Search for the cell housing the specified text and yield its (X, Y) center coordinate. 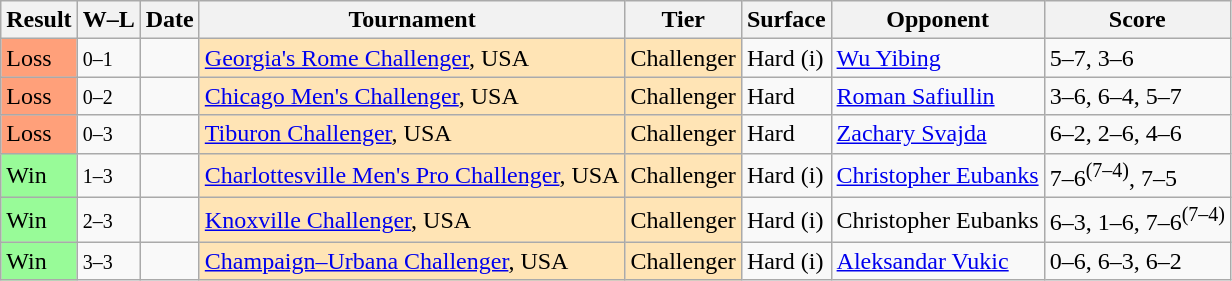
Tiburon Challenger, USA (412, 134)
0–2 (108, 96)
Result (39, 20)
Aleksandar Vukic (938, 261)
Georgia's Rome Challenger, USA (412, 58)
Date (170, 20)
Surface (786, 20)
2–3 (108, 220)
7–6(7–4), 7–5 (1137, 176)
6–2, 2–6, 4–6 (1137, 134)
0–6, 6–3, 6–2 (1137, 261)
1–3 (108, 176)
0–1 (108, 58)
Tier (683, 20)
Roman Safiullin (938, 96)
Zachary Svajda (938, 134)
Champaign–Urbana Challenger, USA (412, 261)
3–3 (108, 261)
W–L (108, 20)
Score (1137, 20)
Opponent (938, 20)
Wu Yibing (938, 58)
Knoxville Challenger, USA (412, 220)
6–3, 1–6, 7–6(7–4) (1137, 220)
0–3 (108, 134)
Charlottesville Men's Pro Challenger, USA (412, 176)
3–6, 6–4, 5–7 (1137, 96)
Tournament (412, 20)
5–7, 3–6 (1137, 58)
Chicago Men's Challenger, USA (412, 96)
